Determine the (x, y) coordinate at the center of the cell enclosing the given text.  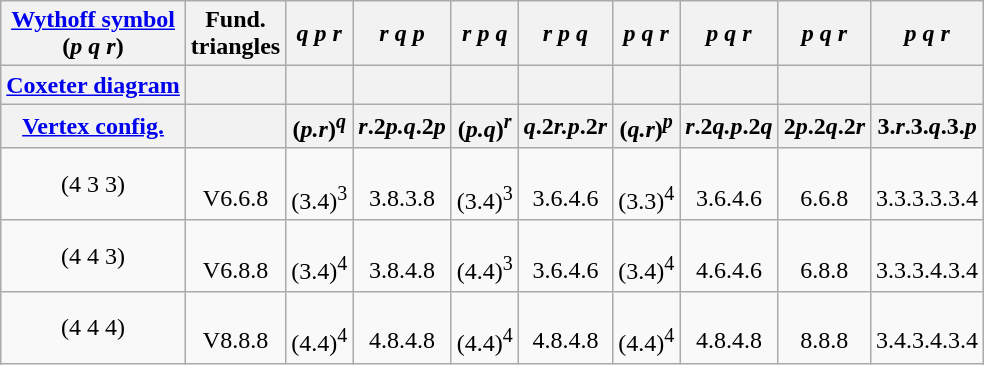
2p.2q.2r (824, 126)
Coxeter diagram (94, 85)
8.8.8 (824, 328)
V8.8.8 (235, 328)
r q p (402, 34)
(q.r)p (646, 126)
(3.3)4 (646, 184)
(p.q)r (484, 126)
V6.6.8 (235, 184)
r.2p.q.2p (402, 126)
Wythoff symbol(p q r) (94, 34)
Vertex config. (94, 126)
4.6.4.6 (729, 256)
3.8.4.8 (402, 256)
(p.r)q (320, 126)
3.4.3.4.3.4 (928, 328)
6.6.8 (824, 184)
(4.4)3 (484, 256)
3.3.3.4.3.4 (928, 256)
(4 4 4) (94, 328)
3.8.3.8 (402, 184)
6.8.8 (824, 256)
r.2q.p.2q (729, 126)
3.3.3.3.3.4 (928, 184)
(4 4 3) (94, 256)
V6.8.8 (235, 256)
Fund.triangles (235, 34)
(4 3 3) (94, 184)
3.r.3.q.3.p (928, 126)
q p r (320, 34)
q.2r.p.2r (565, 126)
